Capture the cell that displays the provided text and extract its [x, y] central coordinate. 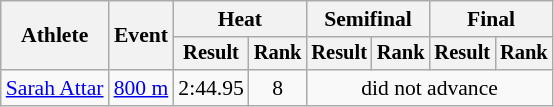
Heat [240, 19]
Athlete [55, 36]
did not advance [429, 88]
Event [142, 36]
Sarah Attar [55, 88]
Final [490, 19]
8 [278, 88]
800 m [142, 88]
2:44.95 [210, 88]
Semifinal [368, 19]
